Provide the (X, Y) coordinate of the cell's center where the given text is located.  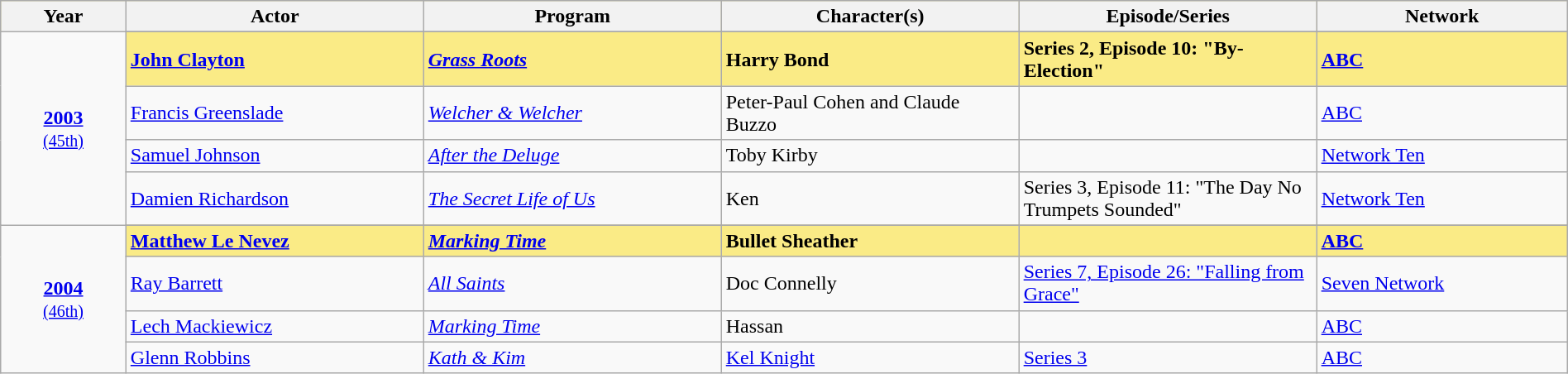
Welcher & Welcher (572, 113)
Year (64, 17)
Ray Barrett (275, 283)
Episode/Series (1168, 17)
Series 3, Episode 11: "The Day No Trumpets Sounded" (1168, 199)
After the Deluge (572, 156)
Actor (275, 17)
Toby Kirby (870, 156)
Series 2, Episode 10: "By-Election" (1168, 60)
Grass Roots (572, 60)
Glenn Robbins (275, 357)
Harry Bond (870, 60)
Damien Richardson (275, 199)
Peter-Paul Cohen and Claude Buzzo (870, 113)
Lech Mackiewicz (275, 326)
Seven Network (1442, 283)
Matthew Le Nevez (275, 241)
All Saints (572, 283)
Kath & Kim (572, 357)
The Secret Life of Us (572, 199)
Ken (870, 199)
2004(46th) (64, 300)
Network (1442, 17)
Bullet Sheather (870, 241)
John Clayton (275, 60)
Series 7, Episode 26: "Falling from Grace" (1168, 283)
Series 3 (1168, 357)
Francis Greenslade (275, 113)
Character(s) (870, 17)
Kel Knight (870, 357)
Hassan (870, 326)
Doc Connelly (870, 283)
Samuel Johnson (275, 156)
2003(45th) (64, 129)
Program (572, 17)
